Provide the (X, Y) coordinate of the cell's center where the given text is located.  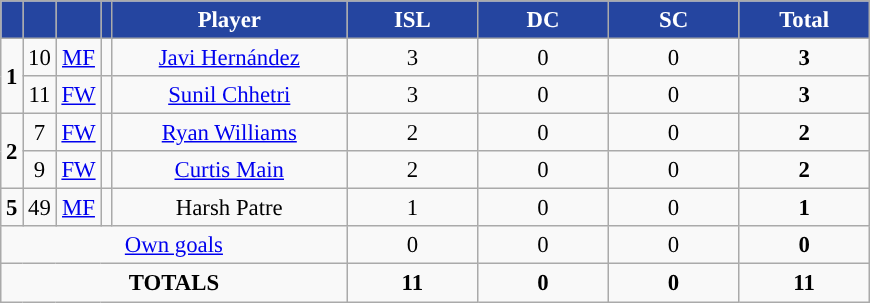
Sunil Chhetri (229, 95)
SC (674, 20)
7 (40, 133)
Total (804, 20)
Player (229, 20)
ISL (412, 20)
Ryan Williams (229, 133)
49 (40, 208)
Curtis Main (229, 170)
DC (544, 20)
9 (40, 170)
Harsh Patre (229, 208)
5 (12, 208)
10 (40, 58)
Javi Hernández (229, 58)
Own goals (174, 245)
TOTALS (174, 283)
